Extract the [x, y] coordinate from the center of the cell holding the provided text.  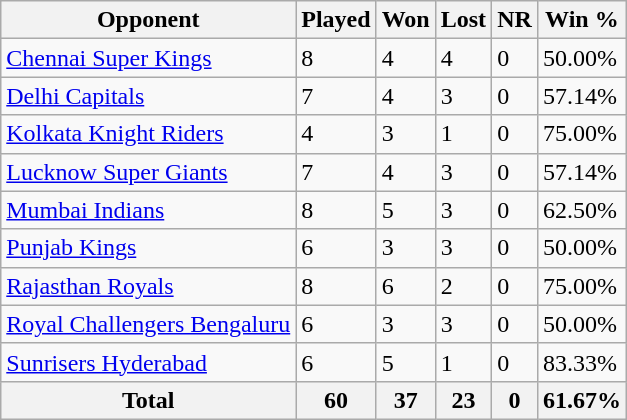
Win % [582, 20]
23 [463, 400]
Lost [463, 20]
Chennai Super Kings [148, 58]
Royal Challengers Bengaluru [148, 324]
Played [336, 20]
Rajasthan Royals [148, 286]
Punjab Kings [148, 248]
Lucknow Super Giants [148, 172]
Won [406, 20]
62.50% [582, 210]
83.33% [582, 362]
Kolkata Knight Riders [148, 134]
60 [336, 400]
2 [463, 286]
Opponent [148, 20]
NR [515, 20]
Total [148, 400]
Mumbai Indians [148, 210]
37 [406, 400]
Sunrisers Hyderabad [148, 362]
Delhi Capitals [148, 96]
61.67% [582, 400]
